Scan for the cell matching the given text and deliver its [X, Y] coordinate at center. 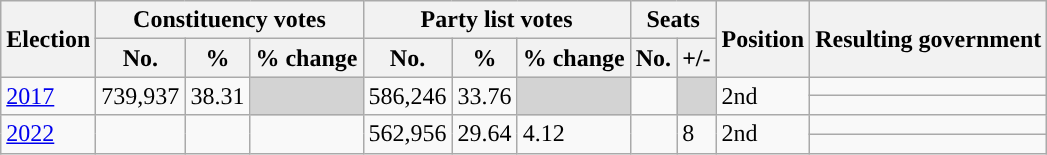
33.76 [484, 96]
Resulting government [928, 39]
38.31 [218, 96]
2022 [48, 134]
586,246 [408, 96]
Constituency votes [230, 20]
4.12 [574, 134]
8 [696, 134]
Position [763, 39]
739,937 [140, 96]
Seats [673, 20]
562,956 [408, 134]
29.64 [484, 134]
Party list votes [496, 20]
2017 [48, 96]
+/- [696, 58]
Election [48, 39]
